Locate the cell with the specified text and output its [x, y] center coordinate. 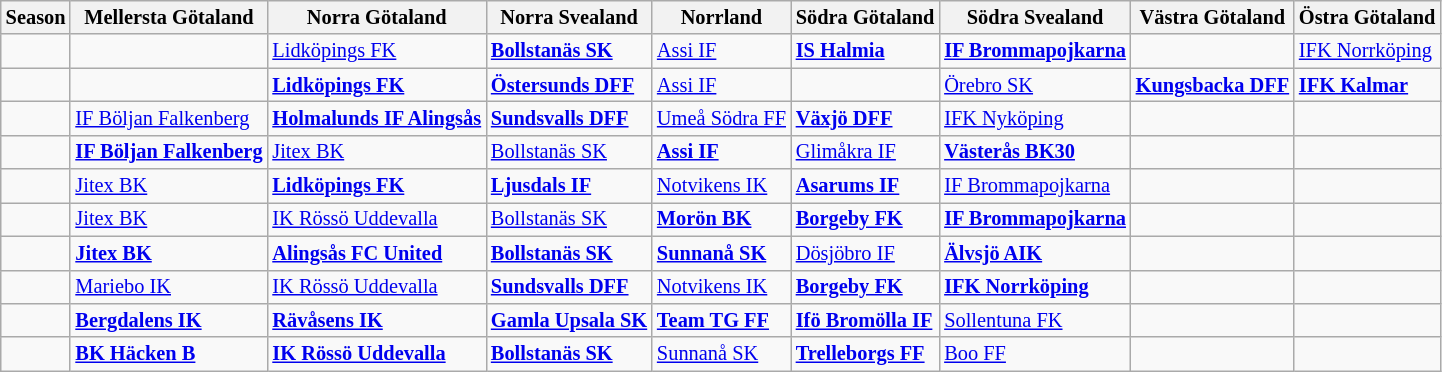
Morön BK [722, 219]
Växjö DFF [865, 118]
Östersunds DFF [569, 85]
Season [36, 17]
Västerås BK30 [1034, 152]
Team TG FF [722, 320]
Trelleborgs FF [865, 354]
Västra Götaland [1212, 17]
Älvsjö AIK [1034, 253]
Ifö Bromölla IF [865, 320]
Gamla Upsala SK [569, 320]
Södra Götaland [865, 17]
Norra Götaland [376, 17]
IS Halmia [865, 51]
Norra Svealand [569, 17]
Rävåsens IK [376, 320]
Mariebo IK [168, 287]
Sollentuna FK [1034, 320]
Dösjöbro IF [865, 253]
Kungsbacka DFF [1212, 85]
IFK Kalmar [1367, 85]
Södra Svealand [1034, 17]
Bergdalens IK [168, 320]
Glimåkra IF [865, 152]
Umeå Södra FF [722, 118]
Ljusdals IF [569, 186]
IFK Nyköping [1034, 118]
Mellersta Götaland [168, 17]
Östra Götaland [1367, 17]
Norrland [722, 17]
BK Häcken B [168, 354]
Asarums IF [865, 186]
Holmalunds IF Alingsås [376, 118]
Örebro SK [1034, 85]
Alingsås FC United [376, 253]
Boo FF [1034, 354]
